Provide the [X, Y] coordinate of the cell's center where the given text is located.  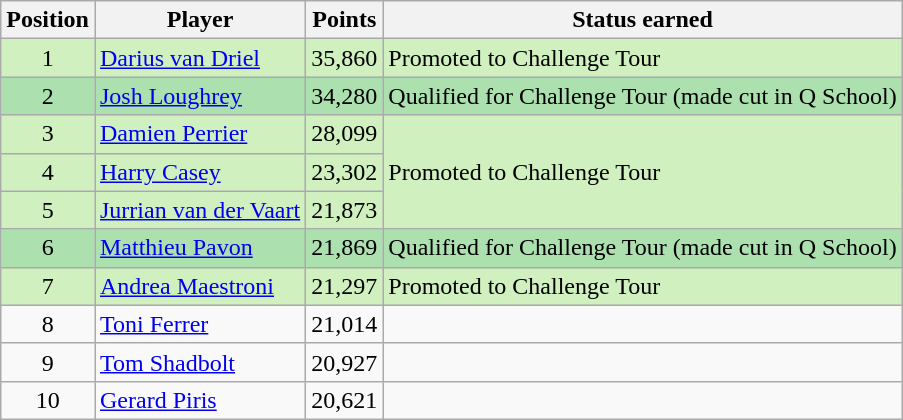
20,621 [344, 400]
Points [344, 20]
3 [48, 134]
9 [48, 362]
23,302 [344, 172]
10 [48, 400]
Status earned [642, 20]
1 [48, 58]
Player [200, 20]
2 [48, 96]
5 [48, 210]
6 [48, 248]
Jurrian van der Vaart [200, 210]
Darius van Driel [200, 58]
7 [48, 286]
Josh Loughrey [200, 96]
21,014 [344, 324]
Damien Perrier [200, 134]
Matthieu Pavon [200, 248]
Andrea Maestroni [200, 286]
Toni Ferrer [200, 324]
Tom Shadbolt [200, 362]
20,927 [344, 362]
21,869 [344, 248]
35,860 [344, 58]
Position [48, 20]
28,099 [344, 134]
Gerard Piris [200, 400]
21,873 [344, 210]
34,280 [344, 96]
4 [48, 172]
Harry Casey [200, 172]
8 [48, 324]
21,297 [344, 286]
